Capture the cell that displays the provided text and extract its [X, Y] central coordinate. 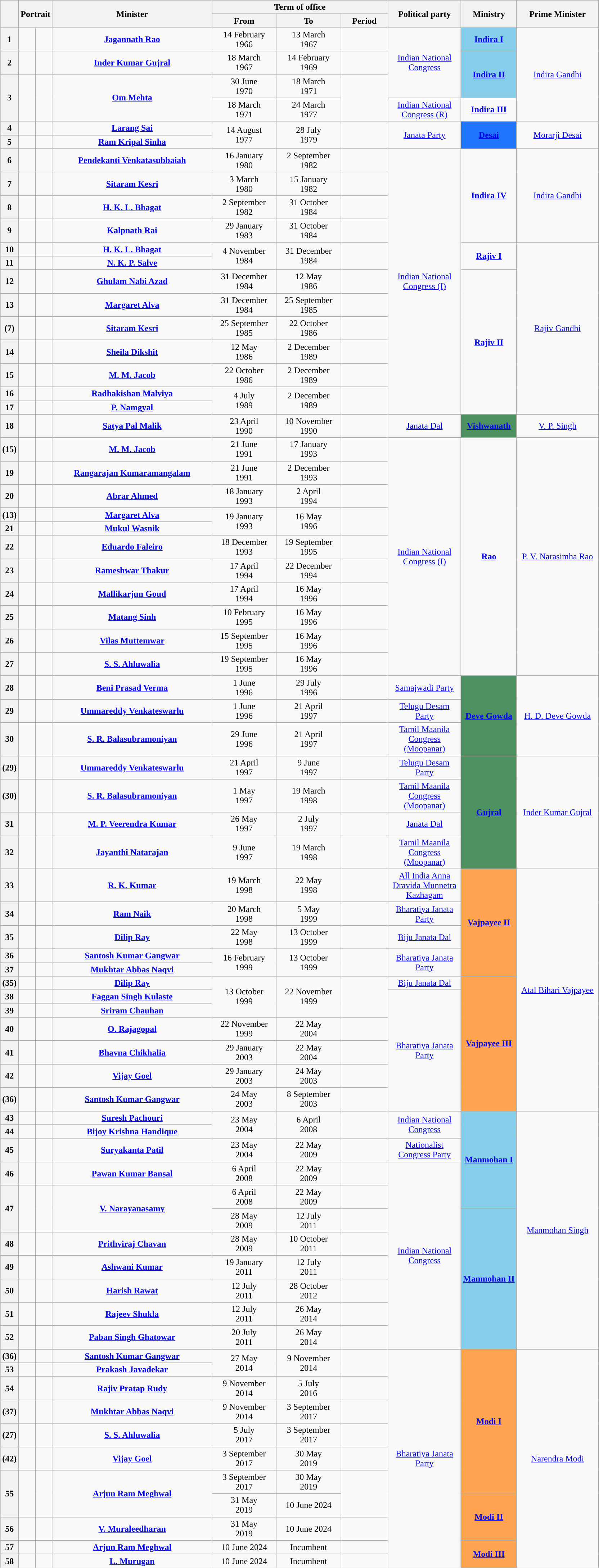
Nationalist Congress Party [425, 1150]
Vishwanath [489, 426]
20 July2011 [244, 1337]
Matang Sinh [132, 618]
18 March1967 [244, 63]
19 January1993 [244, 521]
34 [9, 913]
18 [9, 426]
Bhavna Chikhalia [132, 1052]
24 [9, 594]
48 [9, 1244]
33 [9, 885]
20 [9, 496]
40 [9, 1029]
Gujral [489, 812]
16 February1999 [244, 962]
4 November1984 [244, 256]
10 November1990 [309, 426]
37 [9, 969]
17 January1993 [309, 449]
20 March1998 [244, 913]
Om Mehta [132, 98]
43 [9, 1118]
Suresh Pachouri [132, 1118]
10 [9, 249]
14 February1969 [309, 63]
44 [9, 1131]
21 [9, 528]
9 [9, 230]
18 December1993 [244, 547]
10 February1995 [244, 618]
41 [9, 1052]
P. Namgyal [132, 407]
R. K. Kumar [132, 885]
51 [9, 1314]
Manmohan Singh [557, 1230]
Rajiv II [489, 342]
Indira III [489, 109]
23 [9, 570]
26 May1997 [244, 824]
29 January1983 [244, 230]
27 [9, 664]
15 January1982 [309, 184]
Desai [489, 135]
Indira I [489, 40]
38 [9, 997]
Vajpayee II [489, 922]
4 [9, 128]
57 [9, 1547]
Indira II [489, 74]
Political party [425, 14]
39 [9, 1011]
Vajpayee III [489, 1044]
8 [9, 207]
V. Muraleedharan [132, 1529]
28 July1979 [309, 135]
19 January2011 [244, 1267]
Pawan Kumar Bansal [132, 1173]
Kalpnath Rai [132, 230]
49 [9, 1267]
17 [9, 407]
23 April1990 [244, 426]
4 July1989 [244, 401]
Modi I [489, 1422]
47 [9, 1208]
Jayanthi Natarajan [132, 852]
3 March1980 [244, 184]
Pendekanti Venkatasubbaiah [132, 161]
36 [9, 955]
Term of office [300, 7]
Faggan Singh Kulaste [132, 997]
24 March1977 [309, 109]
V. Narayanasamy [132, 1208]
52 [9, 1337]
Ram Naik [132, 913]
29 June1996 [244, 739]
10 October2011 [309, 1244]
30 June1970 [244, 86]
6 [9, 161]
Rangarajan Kumaramangalam [132, 473]
12 [9, 281]
5 July2016 [309, 1388]
46 [9, 1173]
Rajiv I [489, 256]
27 May2014 [244, 1363]
29 July1996 [309, 687]
P. V. Narasimha Rao [557, 557]
(42) [9, 1458]
Rao [489, 557]
Abrar Ahmed [132, 496]
Prithviraj Chavan [132, 1244]
8 September2003 [309, 1099]
Period [364, 21]
Morarji Desai [557, 135]
28 [9, 687]
Manmohan II [489, 1279]
Modi III [489, 1554]
Narendra Modi [557, 1459]
Portrait [36, 14]
35 [9, 937]
Indira IV [489, 195]
Larang Sai [132, 128]
Mukul Wasnik [132, 528]
Ashwani Kumar [132, 1267]
Samajwadi Party [425, 687]
54 [9, 1388]
Manmohan I [489, 1160]
28 October2012 [309, 1291]
14 February1966 [244, 40]
5 July2017 [244, 1435]
From [244, 21]
(7) [9, 328]
Indian National Congress (R) [425, 109]
Ram Kripal Sinha [132, 142]
Ghulam Nabi Azad [132, 281]
N. K. P. Salve [132, 263]
Sriram Chauhan [132, 1011]
13 [9, 305]
Modi II [489, 1517]
2 July1997 [309, 824]
Rameshwar Thakur [132, 570]
14 August1977 [244, 135]
(27) [9, 1435]
53 [9, 1370]
Suryakanta Patil [132, 1150]
Vilas Muttemwar [132, 641]
Satya Pal Malik [132, 426]
(13) [9, 515]
V. P. Singh [557, 426]
Eduardo Faleiro [132, 547]
18 January1993 [244, 496]
56 [9, 1529]
7 [9, 184]
To [309, 21]
Janata Party [425, 135]
11 [9, 263]
Radhakishan Malviya [132, 394]
5 [9, 142]
22 December1994 [309, 570]
45 [9, 1150]
Harish Rawat [132, 1291]
32 [9, 852]
25 [9, 618]
(15) [9, 449]
Prakash Javadekar [132, 1370]
Atal Bihari Vajpayee [557, 990]
Minister [132, 14]
Rajiv Pratap Rudy [132, 1388]
Mallikarjun Goud [132, 594]
22 [9, 547]
All India Anna Dravida Munnetra Kazhagam [425, 885]
26 [9, 641]
(37) [9, 1411]
50 [9, 1291]
H. D. Deve Gowda [557, 716]
(35) [9, 983]
2 April1994 [309, 496]
Deve Gowda [489, 716]
29 [9, 711]
(29) [9, 767]
16 [9, 394]
19 [9, 473]
Ministry [489, 14]
15 [9, 375]
58 [9, 1561]
Jagannath Rao [132, 40]
3 [9, 98]
14 [9, 352]
13 March1967 [309, 40]
Paban Singh Ghatowar [132, 1337]
Rajeev Shukla [132, 1314]
1 [9, 40]
15 September1995 [244, 641]
Bijoy Krishna Handique [132, 1131]
Sheila Dikshit [132, 352]
55 [9, 1494]
Prime Minister [557, 14]
2 [9, 63]
(30) [9, 796]
30 [9, 739]
31 [9, 824]
O. Rajagopal [132, 1029]
2 December1993 [309, 473]
1 May1997 [244, 796]
Rajiv Gandhi [557, 329]
16 January1980 [244, 161]
L. Murugan [132, 1561]
M. P. Veerendra Kumar [132, 824]
Beni Prasad Verma [132, 687]
42 [9, 1076]
5 May1999 [309, 913]
